Determine the (x, y) coordinate at the center of the cell enclosing the given text.  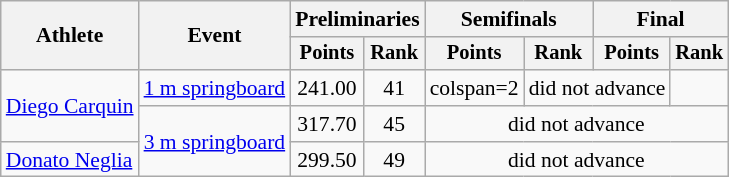
41 (394, 88)
Diego Carquin (70, 106)
colspan=2 (474, 88)
Preliminaries (357, 19)
241.00 (327, 88)
Final (660, 19)
Event (215, 36)
3 m springboard (215, 142)
Athlete (70, 36)
Semifinals (509, 19)
45 (394, 124)
1 m springboard (215, 88)
317.70 (327, 124)
